Return [x, y] of the center of cell containing provided text 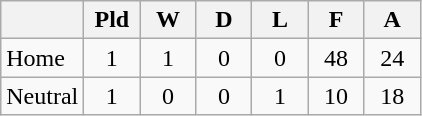
A [392, 20]
Pld [112, 20]
D [224, 20]
F [336, 20]
48 [336, 58]
W [168, 20]
Home [42, 58]
24 [392, 58]
L [280, 20]
Neutral [42, 96]
18 [392, 96]
10 [336, 96]
